Return the (X, Y) coordinate for the center point of the cell that contains the specified text.  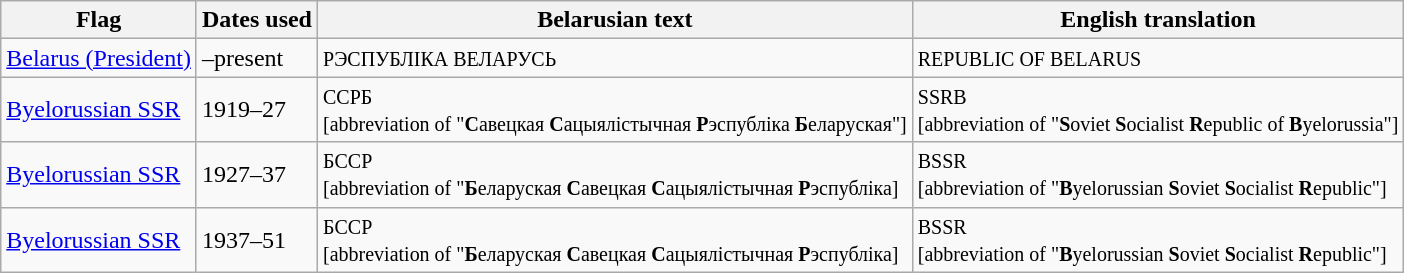
1927–37 (256, 174)
SSRB[abbreviation of "Soviet Socialist Republic of Byelorussia"] (1158, 110)
Flag (99, 20)
1919–27 (256, 110)
CCPБ[abbreviation of "Савецкая Сацыялістычная Рэспубліка Беларуская"] (616, 110)
1937–51 (256, 240)
–present (256, 58)
Belarus (President) (99, 58)
Dates used (256, 20)
REPUBLIC OF BELARUS (1158, 58)
РЭСПУБЛІКА ВЕЛАРУСЬ (616, 58)
English translation (1158, 20)
Belarusian text (616, 20)
